Return (x, y) of the center of cell containing provided text 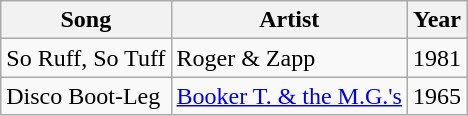
1965 (436, 96)
So Ruff, So Tuff (86, 58)
Year (436, 20)
Roger & Zapp (289, 58)
Disco Boot-Leg (86, 96)
Artist (289, 20)
Booker T. & the M.G.'s (289, 96)
1981 (436, 58)
Song (86, 20)
